Scan for the cell matching the given text and deliver its [x, y] coordinate at center. 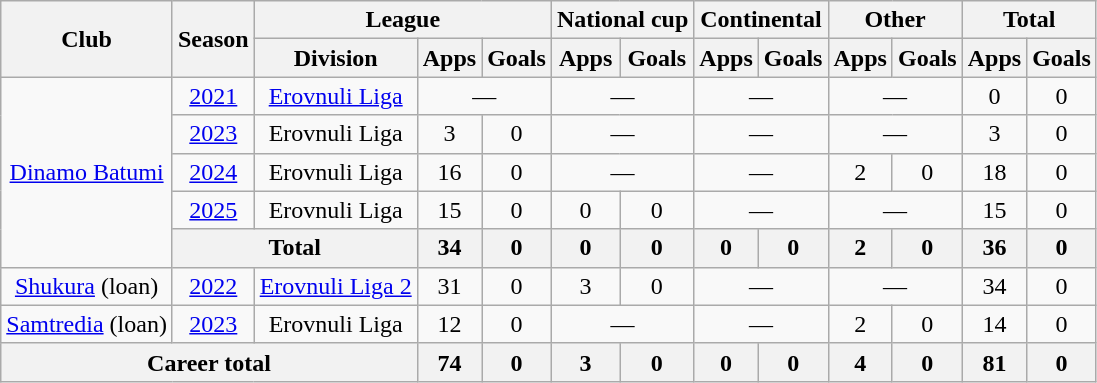
2024 [213, 172]
81 [994, 362]
Division [336, 58]
Club [87, 39]
League [402, 20]
Samtredia (loan) [87, 324]
31 [449, 286]
16 [449, 172]
2025 [213, 210]
Shukura (loan) [87, 286]
2021 [213, 96]
Career total [209, 362]
74 [449, 362]
36 [994, 248]
Dinamo Batumi [87, 172]
Season [213, 39]
4 [860, 362]
Other [895, 20]
Continental [761, 20]
Erovnuli Liga 2 [336, 286]
National cup [622, 20]
12 [449, 324]
14 [994, 324]
18 [994, 172]
2022 [213, 286]
